Locate the cell with the specified text and output its [x, y] center coordinate. 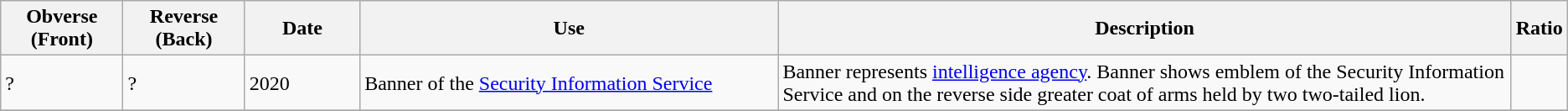
Reverse (Back) [184, 29]
Banner of the Security Information Service [570, 82]
2020 [302, 82]
Ratio [1540, 29]
Obverse (Front) [62, 29]
Date [302, 29]
Use [570, 29]
Description [1144, 29]
